Capture the cell that displays the provided text and extract its (X, Y) central coordinate. 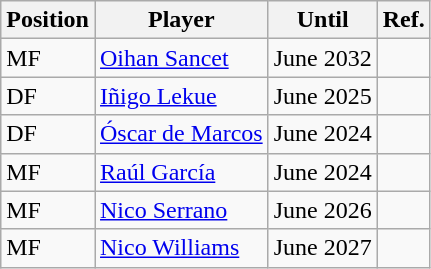
Nico Serrano (181, 210)
June 2027 (322, 248)
Iñigo Lekue (181, 96)
Player (181, 20)
June 2032 (322, 58)
June 2025 (322, 96)
Nico Williams (181, 248)
Until (322, 20)
Ref. (404, 20)
Oihan Sancet (181, 58)
Óscar de Marcos (181, 134)
Position (48, 20)
June 2026 (322, 210)
Raúl García (181, 172)
